For the text-containing cell, return its midpoint in [x, y] coordinate format. 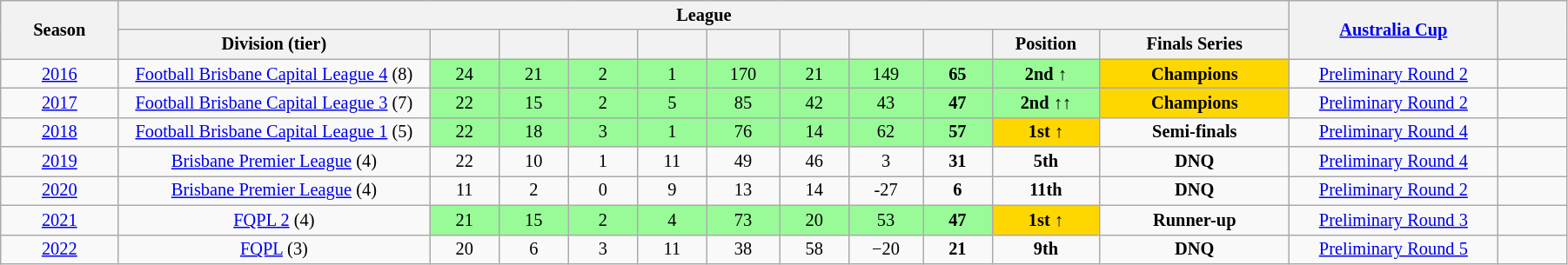
62 [886, 132]
11th [1046, 190]
2nd ↑ [1046, 74]
38 [743, 249]
10 [533, 162]
Semi-finals [1195, 132]
42 [814, 103]
0 [603, 190]
Finals Series [1195, 44]
57 [958, 132]
149 [886, 74]
170 [743, 74]
2016 [59, 74]
Football Brisbane Capital League 3 (7) [274, 103]
31 [958, 162]
5 [673, 103]
9 [673, 190]
2017 [59, 103]
Position [1046, 44]
Division (tier) [274, 44]
65 [958, 74]
Australia Cup [1394, 30]
Football Brisbane Capital League 4 (8) [274, 74]
Preliminary Round 3 [1394, 220]
FQPL (3) [274, 249]
-27 [886, 190]
46 [814, 162]
76 [743, 132]
24 [465, 74]
League [704, 15]
2nd ↑↑ [1046, 103]
2018 [59, 132]
49 [743, 162]
53 [886, 220]
2019 [59, 162]
4 [673, 220]
2020 [59, 190]
2021 [59, 220]
73 [743, 220]
Preliminary Round 5 [1394, 249]
9th [1046, 249]
85 [743, 103]
FQPL 2 (4) [274, 220]
13 [743, 190]
Season [59, 30]
Football Brisbane Capital League 1 (5) [274, 132]
Runner-up [1195, 220]
2022 [59, 249]
5th [1046, 162]
18 [533, 132]
43 [886, 103]
58 [814, 249]
−20 [886, 249]
